Detect which cell encompasses the target text, then output its [X, Y] center coordinate. 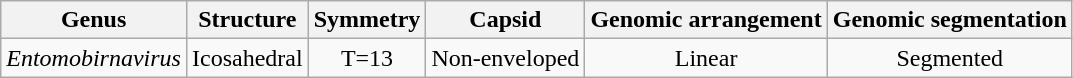
Genomic arrangement [706, 20]
Genus [94, 20]
Structure [247, 20]
Icosahedral [247, 58]
Segmented [950, 58]
Non-enveloped [506, 58]
Linear [706, 58]
T=13 [367, 58]
Genomic segmentation [950, 20]
Symmetry [367, 20]
Capsid [506, 20]
Entomobirnavirus [94, 58]
